Capture the cell that displays the provided text and extract its [X, Y] central coordinate. 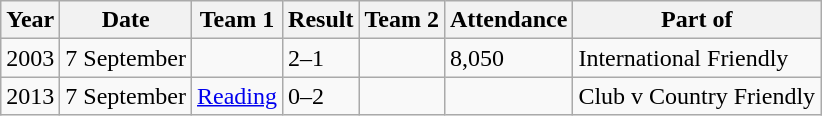
2003 [30, 58]
Team 1 [238, 20]
8,050 [508, 58]
Result [321, 20]
Club v Country Friendly [697, 96]
Reading [238, 96]
Team 2 [402, 20]
Year [30, 20]
International Friendly [697, 58]
0–2 [321, 96]
2013 [30, 96]
Date [126, 20]
Part of [697, 20]
2–1 [321, 58]
Attendance [508, 20]
